Determine the (X, Y) coordinate at the center of the cell enclosing the given text.  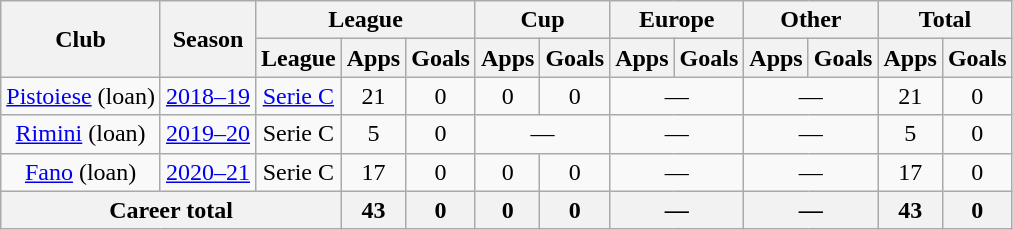
Pistoiese (loan) (81, 96)
Total (945, 20)
Career total (171, 210)
2018–19 (208, 96)
Europe (677, 20)
Club (81, 39)
Rimini (loan) (81, 134)
2020–21 (208, 172)
Other (811, 20)
Cup (542, 20)
Fano (loan) (81, 172)
Season (208, 39)
2019–20 (208, 134)
